Determine the (X, Y) coordinate at the center of the cell enclosing the given text.  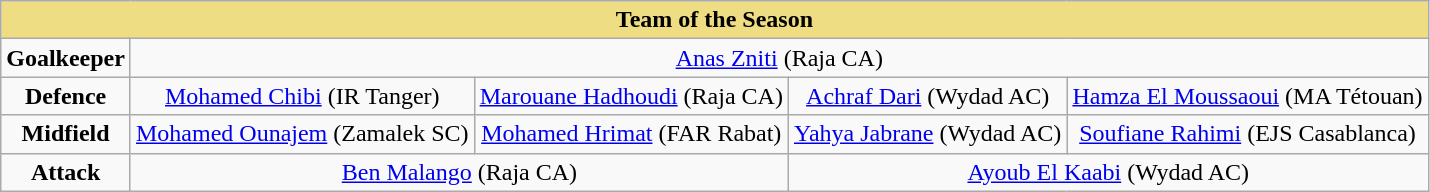
Achraf Dari (Wydad AC) (927, 96)
Team of the Season (714, 20)
Hamza El Moussaoui (MA Tétouan) (1248, 96)
Attack (66, 172)
Defence (66, 96)
Mohamed Chibi (IR Tanger) (302, 96)
Ben Malango (Raja CA) (459, 172)
Mohamed Hrimat (FAR Rabat) (631, 134)
Goalkeeper (66, 58)
Ayoub El Kaabi (Wydad AC) (1108, 172)
Mohamed Ounajem (Zamalek SC) (302, 134)
Marouane Hadhoudi (Raja CA) (631, 96)
Midfield (66, 134)
Soufiane Rahimi (EJS Casablanca) (1248, 134)
Anas Zniti (Raja CA) (779, 58)
Yahya Jabrane (Wydad AC) (927, 134)
